Provide the [X, Y] coordinate of the cell's center where the given text is located.  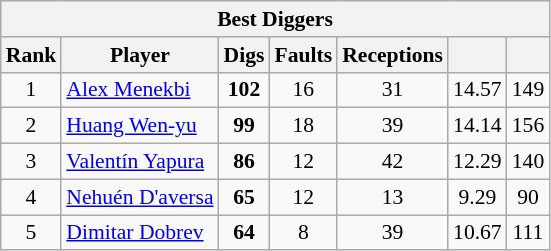
9.29 [478, 197]
99 [244, 126]
42 [392, 162]
8 [303, 233]
Huang Wen-yu [140, 126]
2 [32, 126]
4 [32, 197]
102 [244, 90]
14.14 [478, 126]
16 [303, 90]
14.57 [478, 90]
5 [32, 233]
10.67 [478, 233]
12.29 [478, 162]
3 [32, 162]
86 [244, 162]
Rank [32, 55]
Faults [303, 55]
149 [528, 90]
Alex Menekbi [140, 90]
Player [140, 55]
140 [528, 162]
13 [392, 197]
18 [303, 126]
Nehuén D'aversa [140, 197]
90 [528, 197]
Best Diggers [276, 19]
31 [392, 90]
Digs [244, 55]
111 [528, 233]
Receptions [392, 55]
Dimitar Dobrev [140, 233]
65 [244, 197]
64 [244, 233]
Valentín Yapura [140, 162]
156 [528, 126]
1 [32, 90]
